Scan for the cell matching the given text and deliver its (X, Y) coordinate at center. 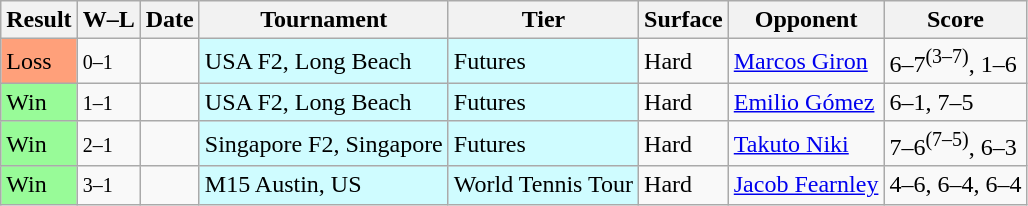
Tournament (324, 20)
Date (170, 20)
Surface (684, 20)
4–6, 6–4, 6–4 (956, 185)
Marcos Giron (806, 62)
Opponent (806, 20)
3–1 (108, 185)
Takuto Niki (806, 144)
Singapore F2, Singapore (324, 144)
Tier (543, 20)
World Tennis Tour (543, 185)
0–1 (108, 62)
6–1, 7–5 (956, 102)
Emilio Gómez (806, 102)
6–7(3–7), 1–6 (956, 62)
Score (956, 20)
Result (39, 20)
1–1 (108, 102)
Loss (39, 62)
W–L (108, 20)
Jacob Fearnley (806, 185)
M15 Austin, US (324, 185)
2–1 (108, 144)
7–6(7–5), 6–3 (956, 144)
